Search for the cell housing the specified text and yield its (x, y) center coordinate. 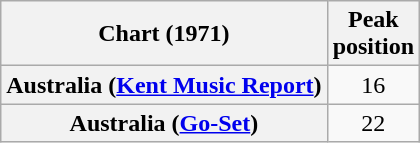
Peakposition (373, 34)
22 (373, 123)
Australia (Kent Music Report) (164, 85)
Chart (1971) (164, 34)
16 (373, 85)
Australia (Go-Set) (164, 123)
